Return [X, Y] of the center of cell containing provided text 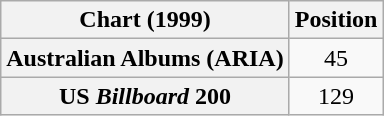
Position [336, 20]
129 [336, 96]
US Billboard 200 [145, 96]
Australian Albums (ARIA) [145, 58]
Chart (1999) [145, 20]
45 [336, 58]
